Capture the cell that displays the provided text and extract its [X, Y] central coordinate. 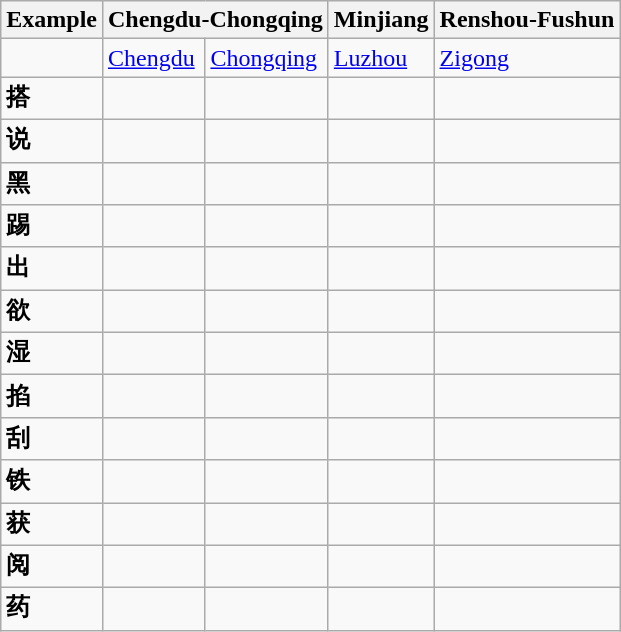
出 [52, 268]
搭 [52, 98]
Luzhou [381, 58]
Chengdu [153, 58]
Zigong [527, 58]
欲 [52, 312]
说 [52, 140]
Renshou-Fushun [527, 20]
Chongqing [266, 58]
踢 [52, 226]
掐 [52, 396]
黑 [52, 184]
Example [52, 20]
Chengdu-Chongqing [215, 20]
获 [52, 524]
铁 [52, 482]
药 [52, 610]
刮 [52, 438]
湿 [52, 354]
阅 [52, 566]
Minjiang [381, 20]
